Extract the [x, y] coordinate from the center of the cell holding the provided text.  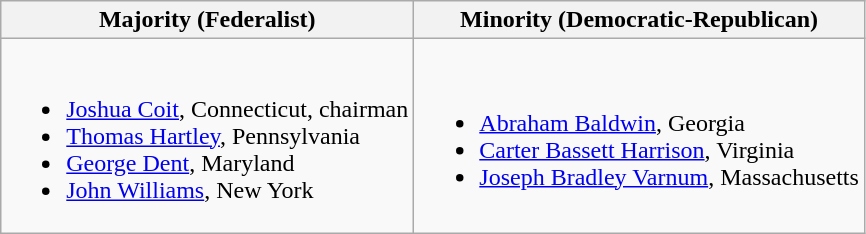
Abraham Baldwin, GeorgiaCarter Bassett Harrison, VirginiaJoseph Bradley Varnum, Massachusetts [640, 136]
Minority (Democratic-Republican) [640, 20]
Majority (Federalist) [208, 20]
Joshua Coit, Connecticut, chairmanThomas Hartley, PennsylvaniaGeorge Dent, MarylandJohn Williams, New York [208, 136]
